Scan for the cell matching the given text and deliver its [X, Y] coordinate at center. 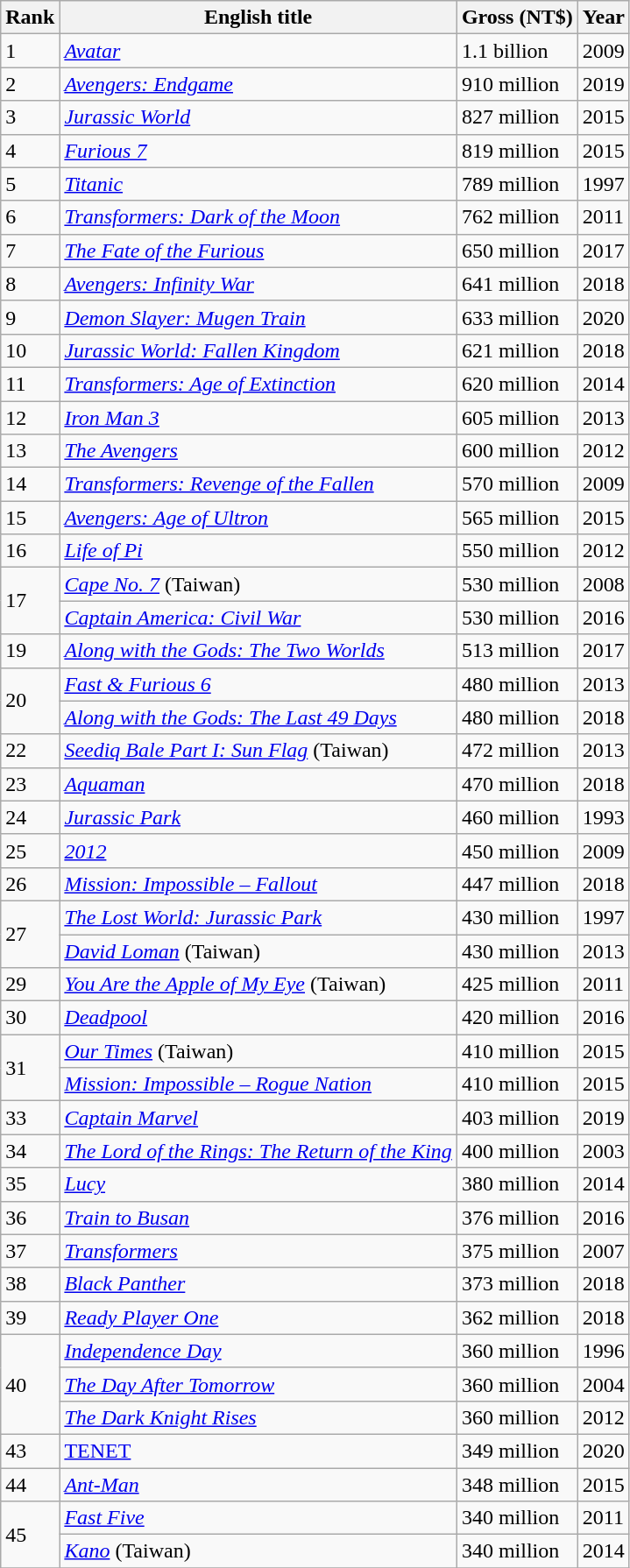
1993 [603, 817]
Iron Man 3 [258, 418]
450 million [517, 851]
Ant-Man [258, 1485]
22 [30, 751]
20 [30, 701]
Transformers: Dark of the Moon [258, 217]
Seediq Bale Part I: Sun Flag (Taiwan) [258, 751]
460 million [517, 817]
Aquaman [258, 784]
600 million [517, 451]
TENET [258, 1451]
420 million [517, 1018]
403 million [517, 1118]
Transformers: Age of Extinction [258, 384]
2007 [603, 1251]
9 [30, 317]
27 [30, 934]
376 million [517, 1218]
513 million [517, 651]
650 million [517, 251]
1.1 billion [517, 51]
Black Panther [258, 1284]
Avengers: Age of Ultron [258, 518]
470 million [517, 784]
6 [30, 217]
Train to Busan [258, 1218]
Demon Slayer: Mugen Train [258, 317]
8 [30, 284]
Year [603, 18]
The Lord of the Rings: The Return of the King [258, 1151]
Avatar [258, 51]
29 [30, 985]
43 [30, 1451]
12 [30, 418]
Fast Five [258, 1518]
Transformers: Revenge of the Fallen [258, 484]
Jurassic World [258, 117]
762 million [517, 217]
40 [30, 1384]
13 [30, 451]
The Avengers [258, 451]
Rank [30, 18]
605 million [517, 418]
373 million [517, 1284]
Lucy [258, 1184]
565 million [517, 518]
Along with the Gods: The Last 49 Days [258, 717]
Mission: Impossible – Rogue Nation [258, 1084]
375 million [517, 1251]
Mission: Impossible – Fallout [258, 884]
Cape No. 7 (Taiwan) [258, 584]
5 [30, 184]
Furious 7 [258, 151]
1996 [603, 1351]
34 [30, 1151]
37 [30, 1251]
11 [30, 384]
570 million [517, 484]
23 [30, 784]
The Fate of the Furious [258, 251]
Our Times (Taiwan) [258, 1051]
2003 [603, 1151]
4 [30, 151]
348 million [517, 1485]
Along with the Gods: The Two Worlds [258, 651]
641 million [517, 284]
Fast & Furious 6 [258, 684]
15 [30, 518]
Jurassic World: Fallen Kingdom [258, 350]
31 [30, 1068]
Jurassic Park [258, 817]
You Are the Apple of My Eye (Taiwan) [258, 985]
The Day After Tomorrow [258, 1384]
2004 [603, 1384]
17 [30, 601]
2008 [603, 584]
Avengers: Endgame [258, 84]
447 million [517, 884]
Captain Marvel [258, 1118]
14 [30, 484]
19 [30, 651]
Ready Player One [258, 1317]
39 [30, 1317]
David Loman (Taiwan) [258, 950]
472 million [517, 751]
30 [30, 1018]
789 million [517, 184]
44 [30, 1485]
English title [258, 18]
633 million [517, 317]
35 [30, 1184]
38 [30, 1284]
16 [30, 551]
380 million [517, 1184]
1 [30, 51]
36 [30, 1218]
621 million [517, 350]
The Dark Knight Rises [258, 1417]
26 [30, 884]
910 million [517, 84]
Kano (Taiwan) [258, 1551]
Gross (NT$) [517, 18]
33 [30, 1118]
Titanic [258, 184]
7 [30, 251]
400 million [517, 1151]
Independence Day [258, 1351]
3 [30, 117]
425 million [517, 985]
Life of Pi [258, 551]
45 [30, 1535]
25 [30, 851]
Avengers: Infinity War [258, 284]
Transformers [258, 1251]
827 million [517, 117]
819 million [517, 151]
Deadpool [258, 1018]
The Lost World: Jurassic Park [258, 917]
2 [30, 84]
24 [30, 817]
Captain America: Civil War [258, 618]
349 million [517, 1451]
550 million [517, 551]
620 million [517, 384]
10 [30, 350]
362 million [517, 1317]
